Detect which cell encompasses the target text, then output its [X, Y] center coordinate. 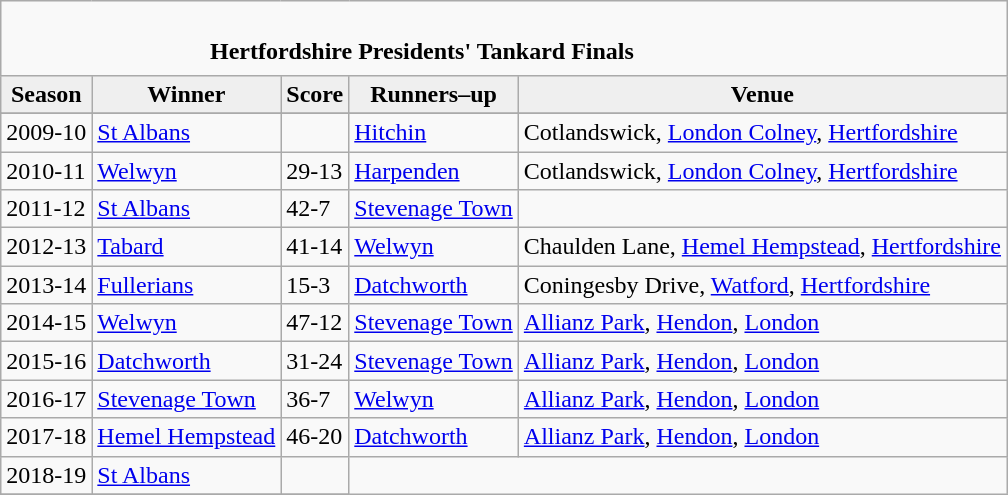
2015-16 [46, 361]
Tabard [186, 247]
Harpenden [434, 171]
Hitchin [434, 132]
2017-18 [46, 437]
Coningesby Drive, Watford, Hertfordshire [762, 285]
2016-17 [46, 399]
Fullerians [186, 285]
Runners–up [434, 94]
2009-10 [46, 132]
2014-15 [46, 323]
Score [315, 94]
2018-19 [46, 475]
2012-13 [46, 247]
2013-14 [46, 285]
2011-12 [46, 209]
Hemel Hempstead [186, 437]
15-3 [315, 285]
Winner [186, 94]
31-24 [315, 361]
46-20 [315, 437]
41-14 [315, 247]
2010-11 [46, 171]
Season [46, 94]
Chaulden Lane, Hemel Hempstead, Hertfordshire [762, 247]
42-7 [315, 209]
29-13 [315, 171]
36-7 [315, 399]
47-12 [315, 323]
Venue [762, 94]
